Scan for the cell matching the given text and deliver its [x, y] coordinate at center. 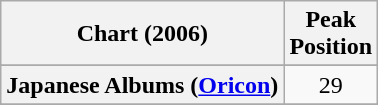
29 [331, 85]
Japanese Albums (Oricon) [142, 85]
PeakPosition [331, 34]
Chart (2006) [142, 34]
